Output the (x, y) coordinate of the center of the cell containing the given text.  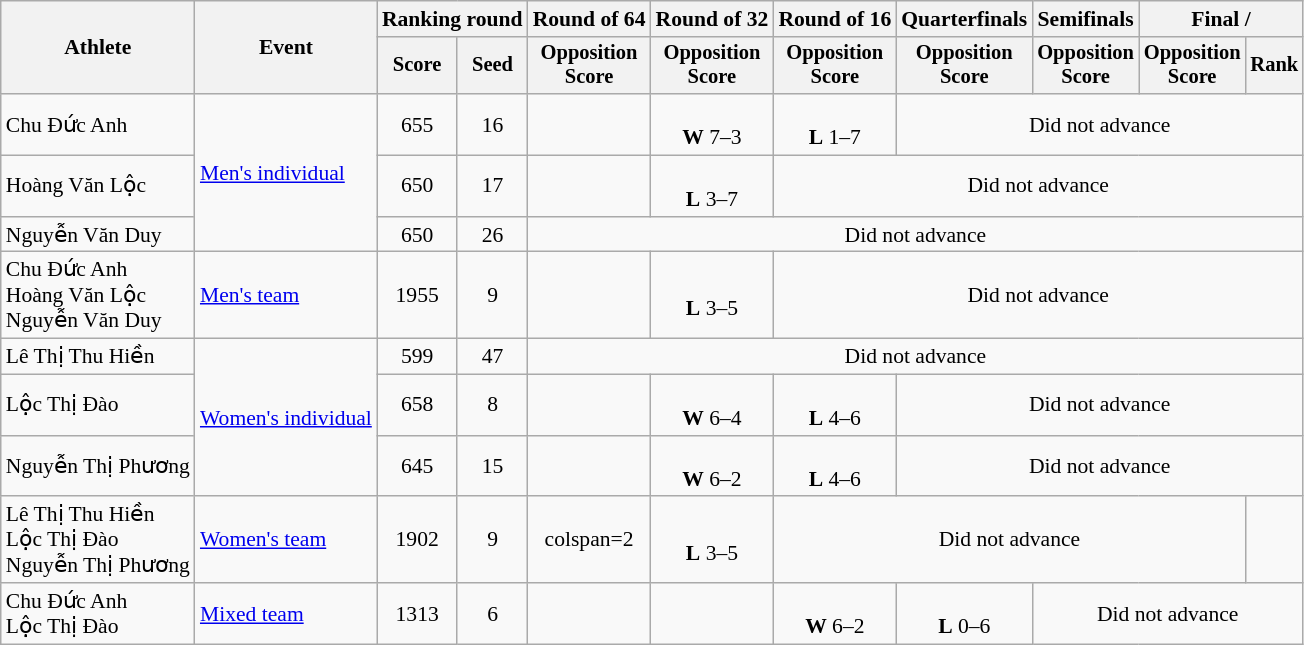
Nguyễn Thị Phương (98, 466)
W 7–3 (712, 124)
6 (492, 614)
Lộc Thị Đào (98, 406)
Lê Thị Thu Hiền (98, 357)
Round of 64 (590, 19)
Lê Thị Thu HiềnLộc Thị ĐàoNguyễn Thị Phương (98, 540)
26 (492, 235)
Hoàng Văn Lộc (98, 186)
L 3–7 (712, 186)
colspan=2 (590, 540)
17 (492, 186)
Round of 32 (712, 19)
Women's team (286, 540)
Chu Đức Anh (98, 124)
655 (418, 124)
Quarterfinals (964, 19)
Seed (492, 66)
Rank (1274, 66)
Men's individual (286, 173)
Nguyễn Văn Duy (98, 235)
Ranking round (452, 19)
L 0–6 (964, 614)
Men's team (286, 296)
Round of 16 (834, 19)
Mixed team (286, 614)
Final / (1221, 19)
16 (492, 124)
15 (492, 466)
Chu Đức AnhLộc Thị Đào (98, 614)
W 6–4 (712, 406)
Women's individual (286, 418)
Semifinals (1086, 19)
1902 (418, 540)
599 (418, 357)
47 (492, 357)
Event (286, 48)
645 (418, 466)
1313 (418, 614)
8 (492, 406)
658 (418, 406)
Athlete (98, 48)
1955 (418, 296)
L 1–7 (834, 124)
Score (418, 66)
Chu Đức AnhHoàng Văn LộcNguyễn Văn Duy (98, 296)
